Return the (x, y) coordinate for the center point of the cell that contains the specified text.  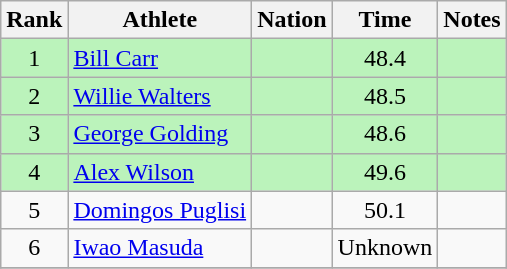
Athlete (160, 20)
49.6 (385, 172)
Bill Carr (160, 58)
6 (34, 248)
48.4 (385, 58)
1 (34, 58)
Nation (292, 20)
Alex Wilson (160, 172)
Iwao Masuda (160, 248)
5 (34, 210)
Time (385, 20)
3 (34, 134)
48.5 (385, 96)
Unknown (385, 248)
Rank (34, 20)
48.6 (385, 134)
George Golding (160, 134)
Notes (472, 20)
50.1 (385, 210)
Domingos Puglisi (160, 210)
2 (34, 96)
4 (34, 172)
Willie Walters (160, 96)
